From the cell containing the given text, extract its center point as (x, y) coordinate. 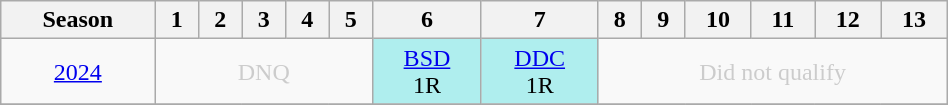
BSD1R (426, 72)
DDC1R (539, 72)
1 (177, 20)
9 (663, 20)
7 (539, 20)
8 (620, 20)
10 (718, 20)
DNQ (264, 72)
4 (307, 20)
6 (426, 20)
2 (220, 20)
11 (783, 20)
12 (848, 20)
5 (351, 20)
2024 (78, 72)
3 (264, 20)
Did not qualify (772, 72)
Season (78, 20)
13 (914, 20)
